Return the (x, y) coordinate for the center point of the cell that contains the specified text.  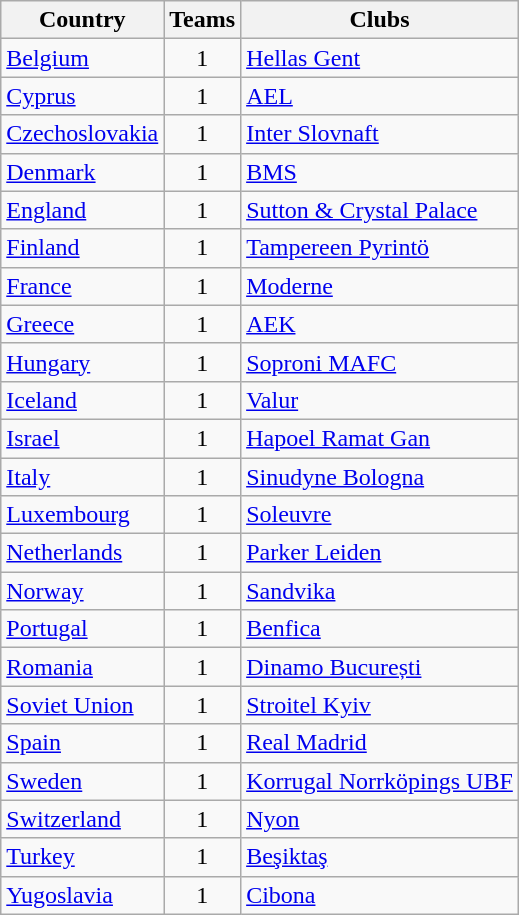
Netherlands (82, 553)
Iceland (82, 400)
Teams (202, 20)
Soviet Union (82, 705)
England (82, 210)
Yugoslavia (82, 895)
Parker Leiden (380, 553)
Moderne (380, 286)
Clubs (380, 20)
Tampereen Pyrintö (380, 248)
Norway (82, 591)
Korrugal Norrköpings UBF (380, 781)
Sweden (82, 781)
Hungary (82, 362)
Cibona (380, 895)
France (82, 286)
BMS (380, 172)
Sandvika (380, 591)
Stroitel Kyiv (380, 705)
Soleuvre (380, 515)
Switzerland (82, 819)
Spain (82, 743)
Sinudyne Bologna (380, 477)
Turkey (82, 857)
Valur (380, 400)
Inter Slovnaft (380, 134)
Hapoel Ramat Gan (380, 438)
Sutton & Crystal Palace (380, 210)
Real Madrid (380, 743)
Country (82, 20)
Denmark (82, 172)
Italy (82, 477)
Portugal (82, 629)
Belgium (82, 58)
AEK (380, 324)
Benfica (380, 629)
Czechoslovakia (82, 134)
Romania (82, 667)
Soproni MAFC (380, 362)
Beşiktaş (380, 857)
Luxembourg (82, 515)
Israel (82, 438)
Finland (82, 248)
AEL (380, 96)
Dinamo București (380, 667)
Nyon (380, 819)
Hellas Gent (380, 58)
Cyprus (82, 96)
Greece (82, 324)
